Scan for the cell matching the given text and deliver its [x, y] coordinate at center. 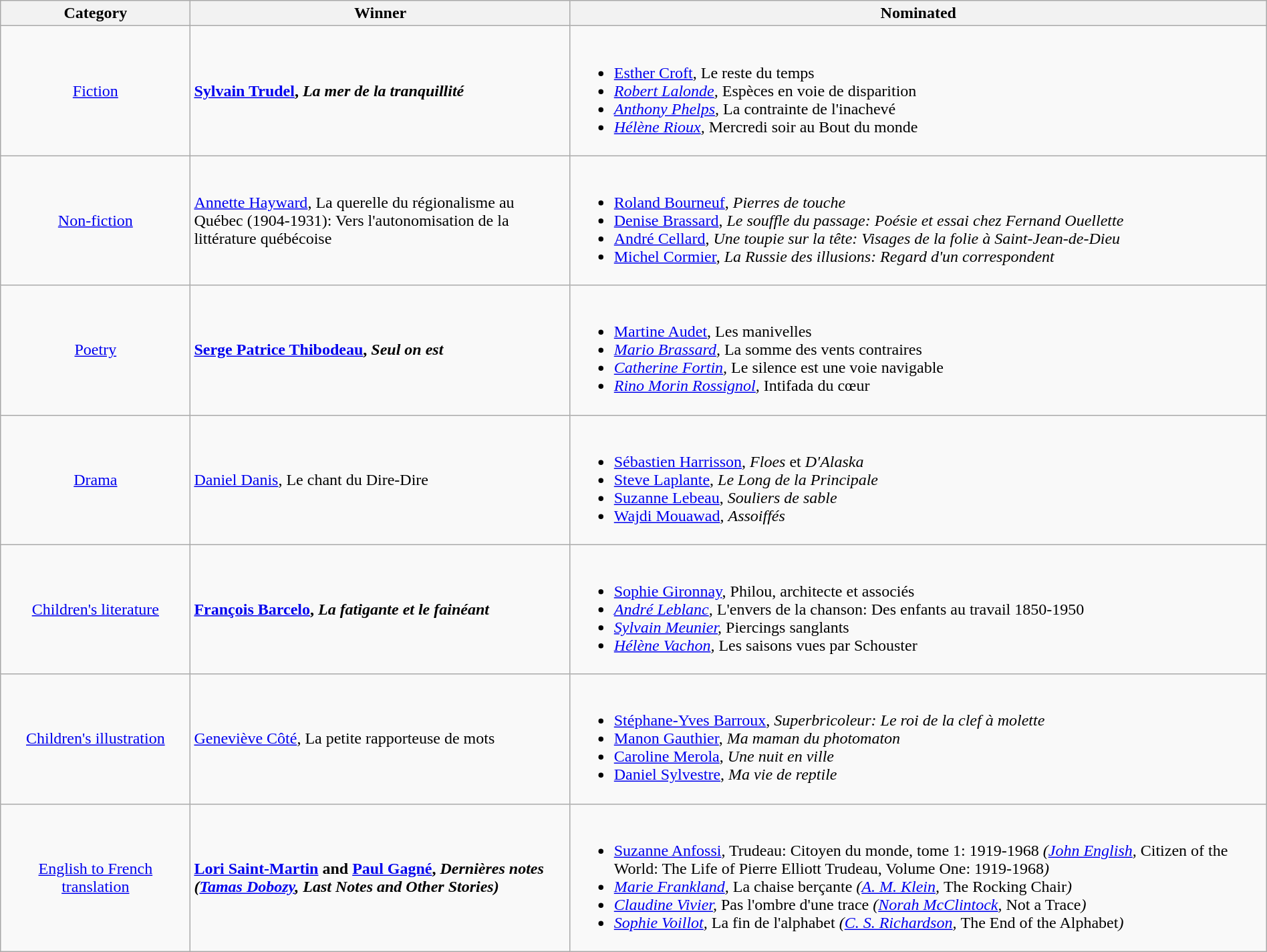
Annette Hayward, La querelle du régionalisme au Québec (1904-1931): Vers l'autonomisation de la littérature québécoise [380, 220]
Sylvain Trudel, La mer de la tranquillité [380, 91]
Children's illustration [96, 739]
Non-fiction [96, 220]
Children's literature [96, 609]
English to French translation [96, 878]
Geneviève Côté, La petite rapporteuse de mots [380, 739]
Fiction [96, 91]
Poetry [96, 350]
François Barcelo, La fatigante et le fainéant [380, 609]
Sébastien Harrisson, Floes et D'AlaskaSteve Laplante, Le Long de la PrincipaleSuzanne Lebeau, Souliers de sableWajdi Mouawad, Assoiffés [918, 480]
Nominated [918, 13]
Drama [96, 480]
Daniel Danis, Le chant du Dire-Dire [380, 480]
Lori Saint-Martin and Paul Gagné, Dernières notes (Tamas Dobozy, Last Notes and Other Stories) [380, 878]
Winner [380, 13]
Category [96, 13]
Serge Patrice Thibodeau, Seul on est [380, 350]
